Scan for the cell matching the given text and deliver its [X, Y] coordinate at center. 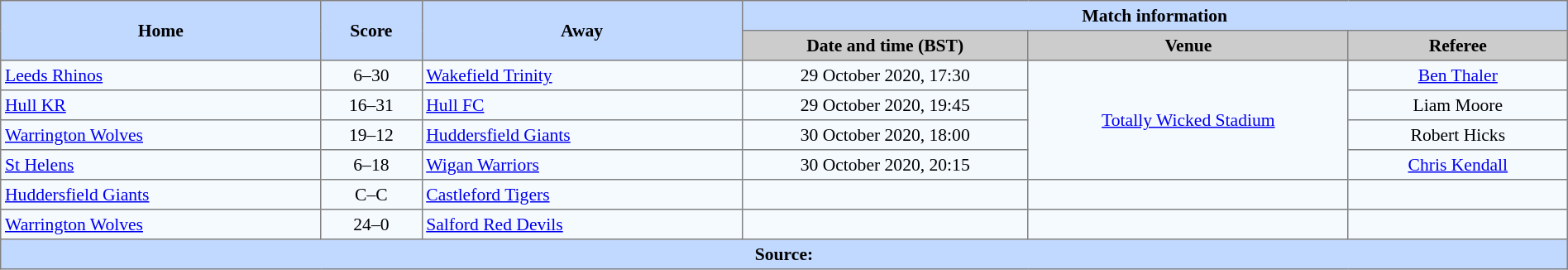
Match information [1154, 16]
6–18 [371, 165]
Leeds Rhinos [160, 75]
24–0 [371, 224]
Totally Wicked Stadium [1188, 120]
Source: [784, 254]
Score [371, 31]
30 October 2020, 18:00 [885, 135]
Wakefield Trinity [582, 75]
Referee [1457, 46]
19–12 [371, 135]
Salford Red Devils [582, 224]
6–30 [371, 75]
Hull KR [160, 105]
29 October 2020, 17:30 [885, 75]
Venue [1188, 46]
Date and time (BST) [885, 46]
Castleford Tigers [582, 195]
16–31 [371, 105]
Away [582, 31]
29 October 2020, 19:45 [885, 105]
Chris Kendall [1457, 165]
C–C [371, 195]
St Helens [160, 165]
Home [160, 31]
Hull FC [582, 105]
Wigan Warriors [582, 165]
Ben Thaler [1457, 75]
Liam Moore [1457, 105]
30 October 2020, 20:15 [885, 165]
Robert Hicks [1457, 135]
